Output the (X, Y) coordinate of the center of the cell containing the given text.  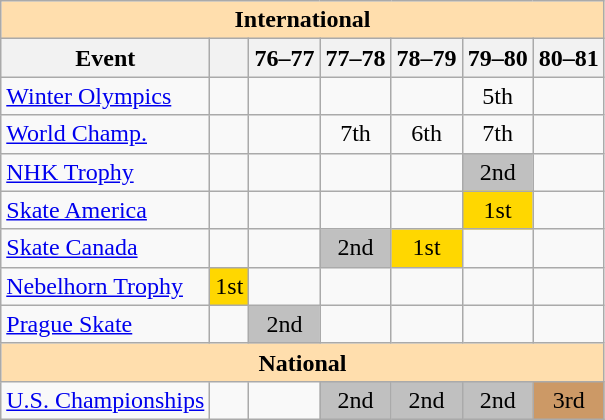
Winter Olympics (106, 96)
Event (106, 58)
World Champ. (106, 134)
77–78 (356, 58)
76–77 (284, 58)
International (302, 20)
U.S. Championships (106, 400)
National (302, 362)
Skate Canada (106, 248)
80–81 (568, 58)
3rd (568, 400)
Skate America (106, 210)
NHK Trophy (106, 172)
Prague Skate (106, 324)
Nebelhorn Trophy (106, 286)
6th (426, 134)
79–80 (498, 58)
5th (498, 96)
78–79 (426, 58)
